Extract the (x, y) coordinate from the center of the cell holding the provided text.  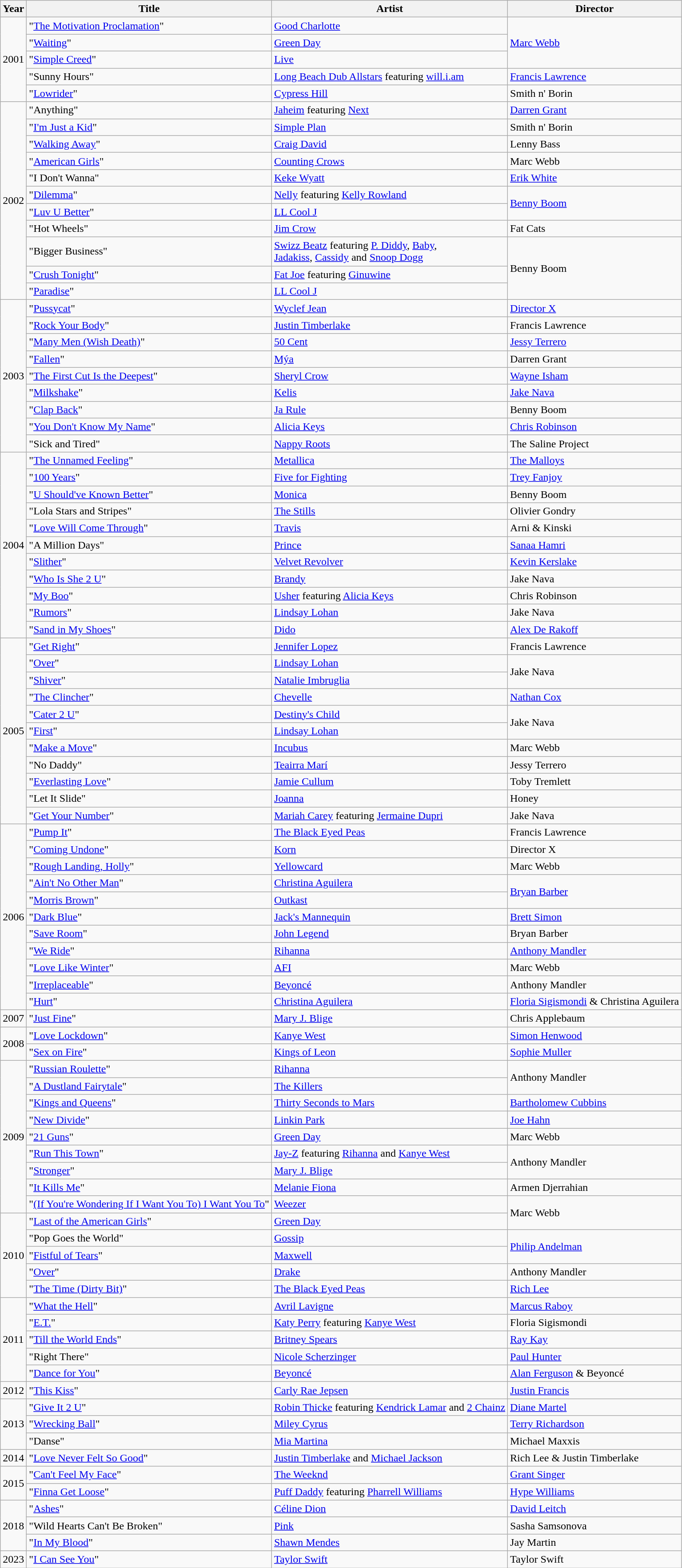
Weezer (389, 1204)
Paul Hunter (594, 1357)
Céline Dion (389, 1508)
"Just Fine" (149, 1018)
"The Clincher" (149, 697)
"Danse" (149, 1441)
"Bigger Business" (149, 251)
Korn (389, 849)
2014 (13, 1458)
"100 Years" (149, 477)
Velvet Revolver (389, 562)
2002 (13, 201)
Chevelle (389, 697)
Alex De Rakoff (594, 629)
Brandy (389, 579)
2008 (13, 1044)
Title (149, 9)
"Clap Back" (149, 410)
"Dilemma" (149, 195)
Justin Francis (594, 1390)
"Many Men (Wish Death)" (149, 342)
Year (13, 9)
2012 (13, 1390)
"Sunny Hours" (149, 76)
Keke Wyatt (389, 178)
Thirty Seconds to Mars (389, 1103)
Alan Ferguson & Beyoncé (594, 1373)
Pink (389, 1525)
Monica (389, 494)
Joanna (389, 799)
Kelis (389, 393)
Avril Lavigne (389, 1305)
2005 (13, 731)
50 Cent (389, 342)
"Give It 2 U" (149, 1407)
Grant Singer (594, 1475)
Lenny Bass (594, 144)
"Can't Feel My Face" (149, 1475)
AFI (389, 967)
"Love Will Come Through" (149, 528)
"Run This Town" (149, 1154)
"Waiting" (149, 43)
Fat Cats (594, 229)
Alicia Keys (389, 426)
Sasha Samsonova (594, 1525)
"Till the World Ends" (149, 1340)
Rich Lee & Justin Timberlake (594, 1458)
Mýa (389, 359)
Jack's Mannequin (389, 917)
Erik White (594, 178)
"This Kiss" (149, 1390)
2011 (13, 1339)
"Pump It" (149, 832)
"You Don't Know My Name" (149, 426)
"Pussycat" (149, 308)
"American Girls" (149, 161)
"Shiver" (149, 680)
Simple Plan (389, 127)
Dido (389, 629)
Swizz Beatz featuring P. Diddy, Baby,Jadakiss, Cassidy and Snoop Dogg (389, 251)
Gossip (389, 1238)
2003 (13, 376)
Good Charlotte (389, 26)
"A Million Days" (149, 545)
Jay-Z featuring Rihanna and Kanye West (389, 1154)
"Stronger" (149, 1170)
"Let It Slide" (149, 799)
"Russian Roulette" (149, 1069)
Honey (594, 799)
Jamie Cullum (389, 782)
"Dance for You" (149, 1373)
"Rumors" (149, 613)
Long Beach Dub Allstars featuring will.i.am (389, 76)
"Crush Tonight" (149, 275)
"I Don't Wanna" (149, 178)
"Rough Landing, Holly" (149, 866)
Joe Hahn (594, 1120)
Nelly featuring Kelly Rowland (389, 195)
Wyclef Jean (389, 308)
Miley Cyrus (389, 1424)
2001 (13, 60)
David Leitch (594, 1508)
Terry Richardson (594, 1424)
"Pop Goes the World" (149, 1238)
Philip Andelman (594, 1246)
2006 (13, 917)
Simon Henwood (594, 1035)
"Wild Hearts Can't Be Broken" (149, 1525)
Arni & Kinski (594, 528)
"It Kills Me" (149, 1187)
"Morris Brown" (149, 900)
The Weeknd (389, 1475)
Armen Djerrahian (594, 1187)
Puff Daddy featuring Pharrell Williams (389, 1492)
Trey Fanjoy (594, 477)
Kanye West (389, 1035)
"Ain't No Other Man" (149, 883)
Outkast (389, 900)
"Kings and Queens" (149, 1103)
Nappy Roots (389, 443)
"The Motivation Proclamation" (149, 26)
The Saline Project (594, 443)
"No Daddy" (149, 764)
Jay Martin (594, 1542)
"E.T." (149, 1323)
"In My Blood" (149, 1542)
Kevin Kerslake (594, 562)
Jim Crow (389, 229)
"New Divide" (149, 1120)
Rich Lee (594, 1289)
"I Can See You" (149, 1559)
Ray Kay (594, 1340)
Travis (389, 528)
Ja Rule (389, 410)
"A Dustland Fairytale" (149, 1086)
Britney Spears (389, 1340)
"Get Right" (149, 646)
"Luv U Better" (149, 212)
"Get Your Number" (149, 816)
Brett Simon (594, 917)
"Sand in My Shoes" (149, 629)
Nicole Scherzinger (389, 1357)
Shawn Mendes (389, 1542)
Sophie Muller (594, 1052)
Katy Perry featuring Kanye West (389, 1323)
"My Boo" (149, 596)
"The Unnamed Feeling" (149, 460)
"21 Guns" (149, 1137)
Sheryl Crow (389, 376)
"Cater 2 U" (149, 714)
Destiny's Child (389, 714)
Michael Maxxis (594, 1441)
"U Should've Known Better" (149, 494)
"Lowrider" (149, 93)
Mariah Carey featuring Jermaine Dupri (389, 816)
"Paradise" (149, 291)
Carly Rae Jepsen (389, 1390)
Artist (389, 9)
"I'm Just a Kid" (149, 127)
Linkin Park (389, 1120)
Counting Crows (389, 161)
Cypress Hill (389, 93)
"Wrecking Ball" (149, 1424)
The Killers (389, 1086)
"Last of the American Girls" (149, 1221)
"Finna Get Loose" (149, 1492)
Toby Tremlett (594, 782)
2009 (13, 1137)
Justin Timberlake (389, 325)
"We Ride" (149, 951)
Wayne Isham (594, 376)
Fat Joe featuring Ginuwine (389, 275)
Craig David (389, 144)
"Milkshake" (149, 393)
"Hurt" (149, 1001)
2013 (13, 1424)
"Simple Creed" (149, 60)
"Fallen" (149, 359)
"Love Lockdown" (149, 1035)
Usher featuring Alicia Keys (389, 596)
"Sick and Tired" (149, 443)
2010 (13, 1255)
2015 (13, 1483)
Bartholomew Cubbins (594, 1103)
Yellowcard (389, 866)
Floria Sigismondi (594, 1323)
2007 (13, 1018)
Chris Applebaum (594, 1018)
Diane Martel (594, 1407)
"Walking Away" (149, 144)
"First" (149, 731)
Live (389, 60)
"Irreplaceable" (149, 984)
Justin Timberlake and Michael Jackson (389, 1458)
"Right There" (149, 1357)
Five for Fighting (389, 477)
Robin Thicke featuring Kendrick Lamar and 2 Chainz (389, 1407)
"Who Is She 2 U" (149, 579)
"(If You're Wondering If I Want You To) I Want You To" (149, 1204)
"What the Hell" (149, 1305)
Nathan Cox (594, 697)
Kings of Leon (389, 1052)
"Coming Undone" (149, 849)
"Everlasting Love" (149, 782)
The Malloys (594, 460)
Natalie Imbruglia (389, 680)
"Love Never Felt So Good" (149, 1458)
Prince (389, 545)
"The Time (Dirty Bit)" (149, 1289)
"Slither" (149, 562)
"Sex on Fire" (149, 1052)
Sanaa Hamri (594, 545)
"Love Like Winter" (149, 967)
Olivier Gondry (594, 511)
Incubus (389, 748)
"Anything" (149, 110)
"Fistful of Tears" (149, 1255)
2018 (13, 1525)
"Lola Stars and Stripes" (149, 511)
Teairra Marí (389, 764)
Melanie Fiona (389, 1187)
"Save Room" (149, 934)
Maxwell (389, 1255)
"Make a Move" (149, 748)
Floria Sigismondi & Christina Aguilera (594, 1001)
Hype Williams (594, 1492)
"Rock Your Body" (149, 325)
John Legend (389, 934)
The Stills (389, 511)
Director (594, 9)
Mia Martina (389, 1441)
2004 (13, 545)
Drake (389, 1272)
Jennifer Lopez (389, 646)
Jaheim featuring Next (389, 110)
"The First Cut Is the Deepest" (149, 376)
Metallica (389, 460)
"Hot Wheels" (149, 229)
"Ashes" (149, 1508)
"Dark Blue" (149, 917)
2023 (13, 1559)
Marcus Raboy (594, 1305)
